Determine the [X, Y] coordinate at the center of the cell enclosing the given text.  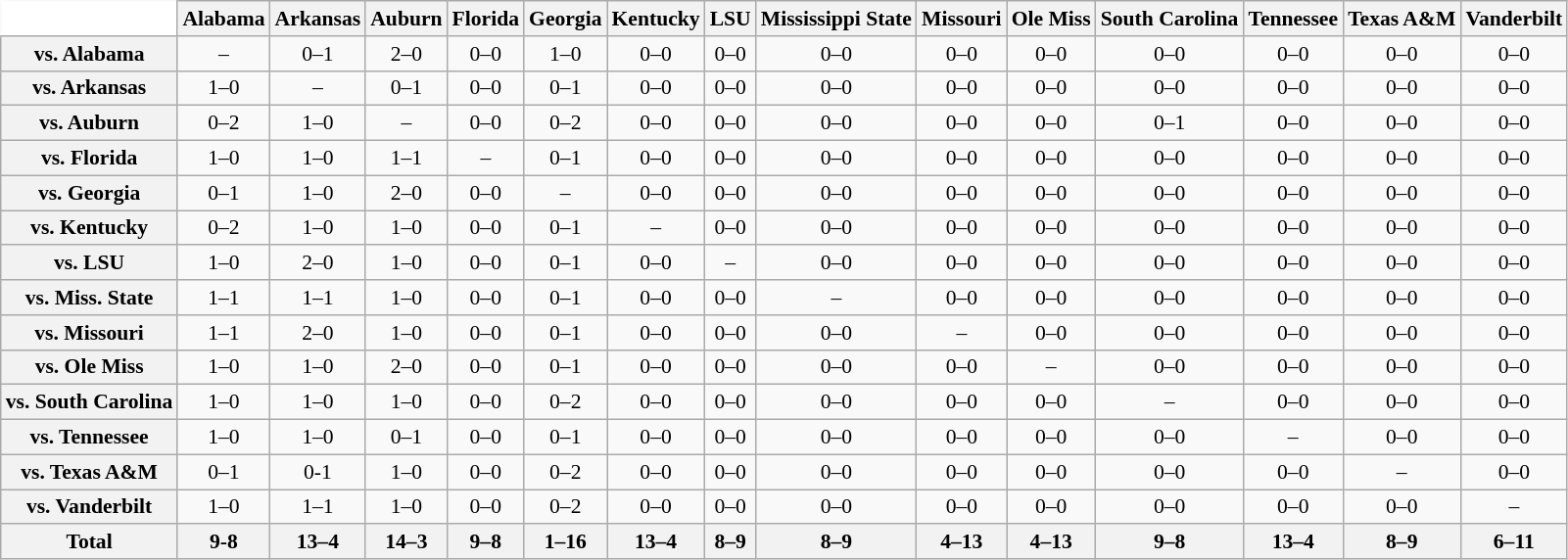
LSU [731, 19]
vs. Ole Miss [90, 367]
vs. Alabama [90, 54]
vs. Tennessee [90, 438]
6–11 [1514, 542]
Auburn [405, 19]
vs. Vanderbilt [90, 507]
vs. Auburn [90, 123]
Texas A&M [1402, 19]
Mississippi State [836, 19]
vs. Arkansas [90, 88]
Alabama [223, 19]
vs. LSU [90, 263]
Tennessee [1293, 19]
Arkansas [318, 19]
Kentucky [656, 19]
South Carolina [1169, 19]
Ole Miss [1052, 19]
vs. Georgia [90, 193]
Vanderbilt [1514, 19]
Georgia [565, 19]
1–16 [565, 542]
vs. Texas A&M [90, 472]
vs. Florida [90, 159]
vs. Kentucky [90, 228]
Missouri [962, 19]
vs. South Carolina [90, 402]
vs. Miss. State [90, 298]
9-8 [223, 542]
0-1 [318, 472]
vs. Missouri [90, 333]
Florida [486, 19]
14–3 [405, 542]
Total [90, 542]
